Find where the given text appears and provide that cell's center as [x, y] coordinate. 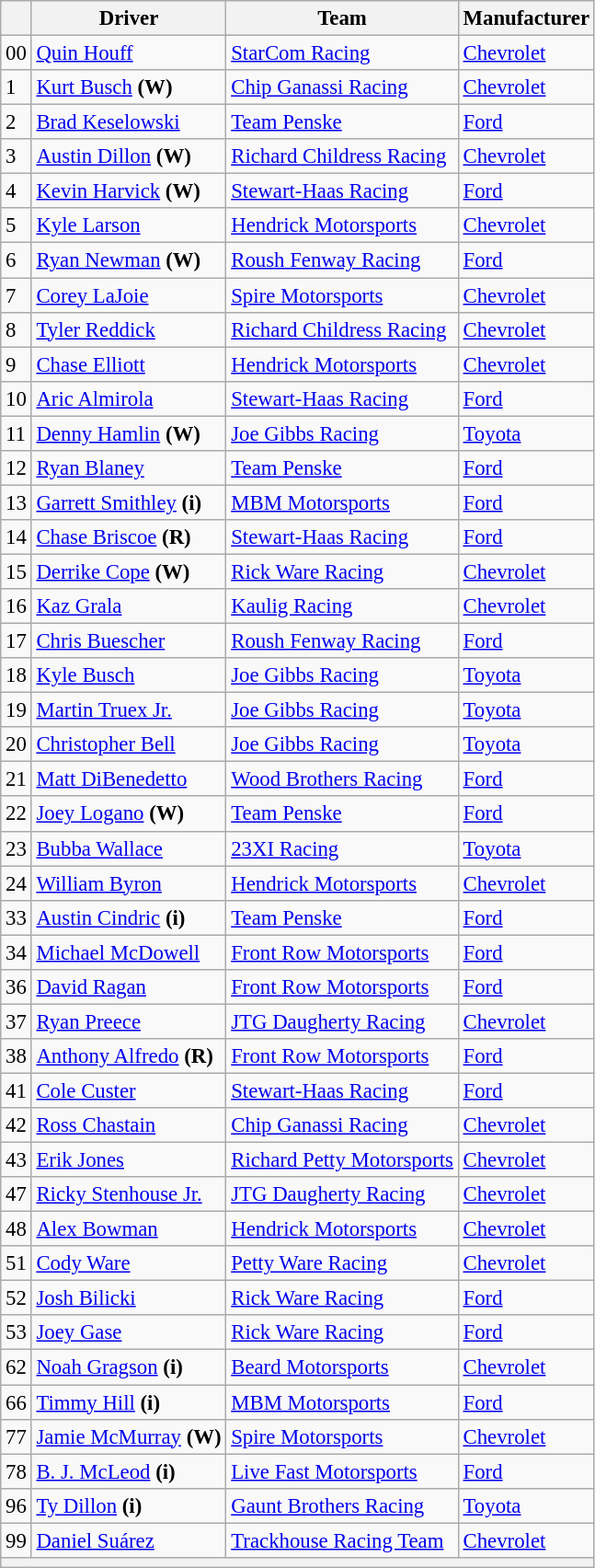
Garrett Smithley (i) [129, 502]
19 [17, 710]
2 [17, 122]
77 [17, 1436]
Brad Keselowski [129, 122]
36 [17, 987]
Ryan Preece [129, 1021]
Cole Custer [129, 1090]
4 [17, 191]
5 [17, 225]
Jamie McMurray (W) [129, 1436]
18 [17, 675]
Gaunt Brothers Racing [342, 1505]
62 [17, 1367]
Erik Jones [129, 1160]
David Ragan [129, 987]
B. J. McLeod (i) [129, 1471]
Team [342, 18]
41 [17, 1090]
Driver [129, 18]
Richard Petty Motorsports [342, 1160]
Derrike Cope (W) [129, 571]
21 [17, 779]
Trackhouse Racing Team [342, 1540]
53 [17, 1333]
William Byron [129, 883]
33 [17, 917]
6 [17, 260]
13 [17, 502]
Ty Dillon (i) [129, 1505]
37 [17, 1021]
23XI Racing [342, 848]
1 [17, 87]
Christopher Bell [129, 744]
Kaulig Racing [342, 606]
Ryan Blaney [129, 468]
15 [17, 571]
43 [17, 1160]
Kyle Larson [129, 225]
Corey LaJoie [129, 295]
Bubba Wallace [129, 848]
Chris Buescher [129, 641]
14 [17, 537]
Ross Chastain [129, 1125]
Anthony Alfredo (R) [129, 1056]
Kurt Busch (W) [129, 87]
Austin Dillon (W) [129, 156]
Chase Briscoe (R) [129, 537]
Timmy Hill (i) [129, 1402]
48 [17, 1229]
Joey Logano (W) [129, 814]
Aric Almirola [129, 398]
Tyler Reddick [129, 329]
Wood Brothers Racing [342, 779]
8 [17, 329]
7 [17, 295]
Matt DiBenedetto [129, 779]
Martin Truex Jr. [129, 710]
Joey Gase [129, 1333]
66 [17, 1402]
Beard Motorsports [342, 1367]
20 [17, 744]
Petty Ware Racing [342, 1263]
Alex Bowman [129, 1229]
10 [17, 398]
38 [17, 1056]
Kevin Harvick (W) [129, 191]
Noah Gragson (i) [129, 1367]
00 [17, 53]
Kyle Busch [129, 675]
9 [17, 364]
17 [17, 641]
42 [17, 1125]
3 [17, 156]
78 [17, 1471]
Chase Elliott [129, 364]
Ryan Newman (W) [129, 260]
16 [17, 606]
52 [17, 1298]
Josh Bilicki [129, 1298]
99 [17, 1540]
34 [17, 952]
96 [17, 1505]
Manufacturer [526, 18]
Kaz Grala [129, 606]
51 [17, 1263]
Austin Cindric (i) [129, 917]
StarCom Racing [342, 53]
Ricky Stenhouse Jr. [129, 1194]
Daniel Suárez [129, 1540]
Michael McDowell [129, 952]
11 [17, 433]
47 [17, 1194]
Denny Hamlin (W) [129, 433]
22 [17, 814]
12 [17, 468]
Live Fast Motorsports [342, 1471]
24 [17, 883]
Cody Ware [129, 1263]
23 [17, 848]
Quin Houff [129, 53]
